Capture the cell that displays the provided text and extract its [x, y] central coordinate. 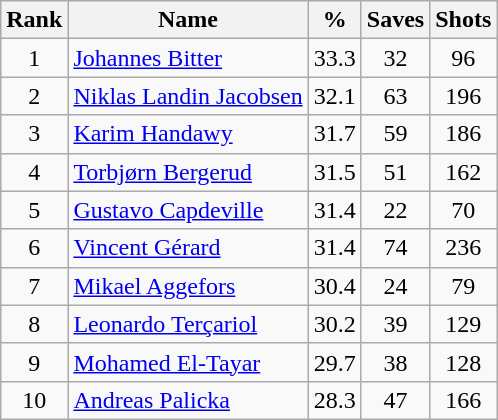
96 [464, 58]
Mikael Aggefors [188, 286]
32 [395, 58]
128 [464, 362]
70 [464, 210]
Torbjørn Bergerud [188, 172]
22 [395, 210]
30.2 [334, 324]
Andreas Palicka [188, 400]
Johannes Bitter [188, 58]
47 [395, 400]
3 [34, 134]
38 [395, 362]
59 [395, 134]
196 [464, 96]
24 [395, 286]
79 [464, 286]
7 [34, 286]
4 [34, 172]
Mohamed El-Tayar [188, 362]
Gustavo Capdeville [188, 210]
Saves [395, 20]
186 [464, 134]
Karim Handawy [188, 134]
Rank [34, 20]
39 [395, 324]
63 [395, 96]
Vincent Gérard [188, 248]
Name [188, 20]
Leonardo Terçariol [188, 324]
51 [395, 172]
% [334, 20]
30.4 [334, 286]
29.7 [334, 362]
32.1 [334, 96]
Shots [464, 20]
1 [34, 58]
129 [464, 324]
28.3 [334, 400]
5 [34, 210]
10 [34, 400]
31.5 [334, 172]
31.7 [334, 134]
74 [395, 248]
9 [34, 362]
8 [34, 324]
236 [464, 248]
6 [34, 248]
Niklas Landin Jacobsen [188, 96]
162 [464, 172]
166 [464, 400]
2 [34, 96]
33.3 [334, 58]
